Scan for the cell matching the given text and deliver its (x, y) coordinate at center. 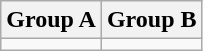
Group A (52, 20)
Group B (152, 20)
